Extract the (x, y) coordinate from the center of the cell holding the provided text.  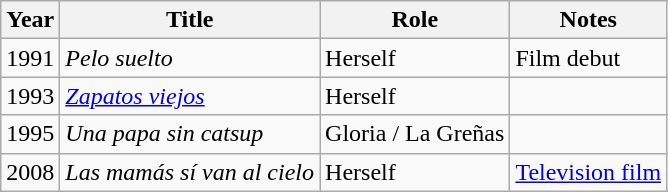
Television film (588, 172)
Notes (588, 20)
Una papa sin catsup (190, 134)
Year (30, 20)
1993 (30, 96)
Gloria / La Greñas (415, 134)
Film debut (588, 58)
Title (190, 20)
Las mamás sí van al cielo (190, 172)
Role (415, 20)
2008 (30, 172)
1991 (30, 58)
Pelo suelto (190, 58)
1995 (30, 134)
Zapatos viejos (190, 96)
